Locate the cell with the specified text and output its (x, y) center coordinate. 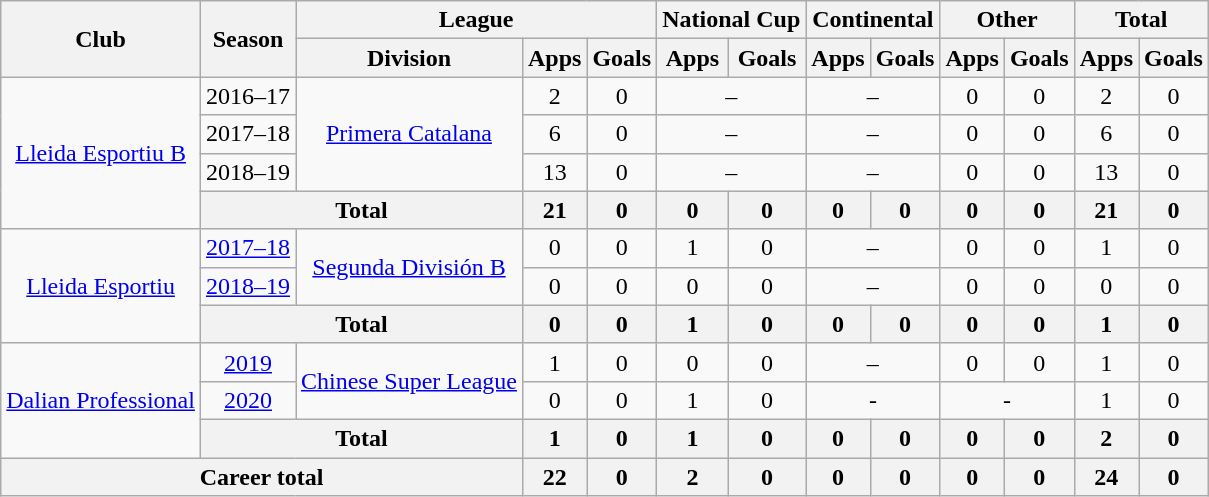
Chinese Super League (410, 381)
Continental (873, 20)
Season (248, 39)
Club (101, 39)
2016–17 (248, 96)
Dalian Professional (101, 400)
Division (410, 58)
Primera Catalana (410, 134)
Lleida Esportiu B (101, 153)
Other (1007, 20)
22 (554, 477)
Lleida Esportiu (101, 286)
Segunda División B (410, 267)
League (476, 20)
2019 (248, 362)
24 (1106, 477)
National Cup (732, 20)
Career total (262, 477)
2020 (248, 400)
